Return the (X, Y) coordinate for the center point of the cell that contains the specified text.  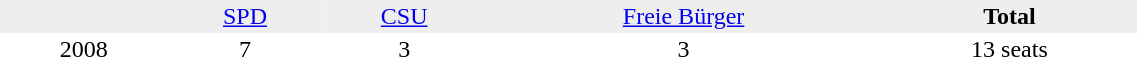
SPD (244, 16)
Total (1009, 16)
CSU (404, 16)
Freie Bürger (684, 16)
